From the cell containing the given text, extract its center point as (X, Y) coordinate. 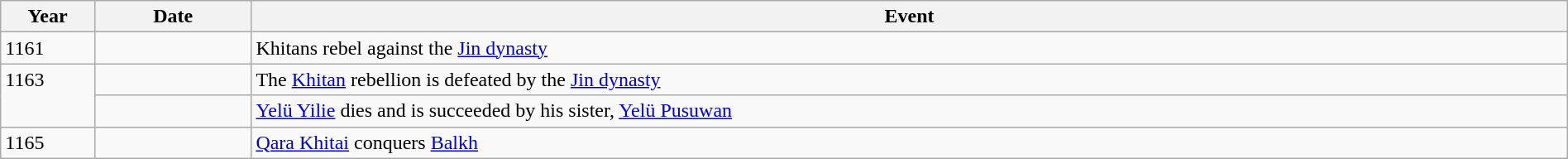
1161 (48, 48)
1165 (48, 142)
Year (48, 17)
Yelü Yilie dies and is succeeded by his sister, Yelü Pusuwan (910, 111)
Event (910, 17)
Qara Khitai conquers Balkh (910, 142)
The Khitan rebellion is defeated by the Jin dynasty (910, 79)
1163 (48, 95)
Date (172, 17)
Khitans rebel against the Jin dynasty (910, 48)
